Detect which cell encompasses the target text, then output its (x, y) center coordinate. 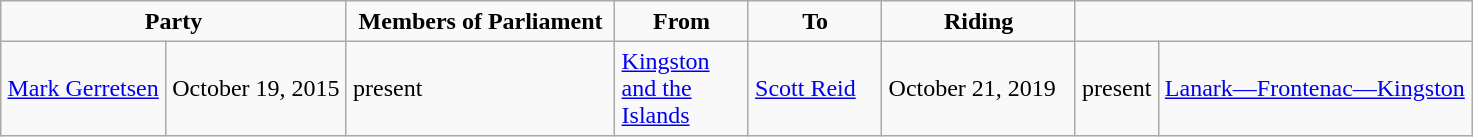
To (815, 21)
Scott Reid (815, 88)
From (682, 21)
Party (174, 21)
Kingston and the Islands (682, 88)
Lanark—Frontenac—Kingston (1314, 88)
October 19, 2015 (256, 88)
Mark Gerretsen (84, 88)
October 21, 2019 (979, 88)
Members of Parliament (480, 21)
Riding (979, 21)
